Extract the [x, y] coordinate from the center of the cell holding the provided text.  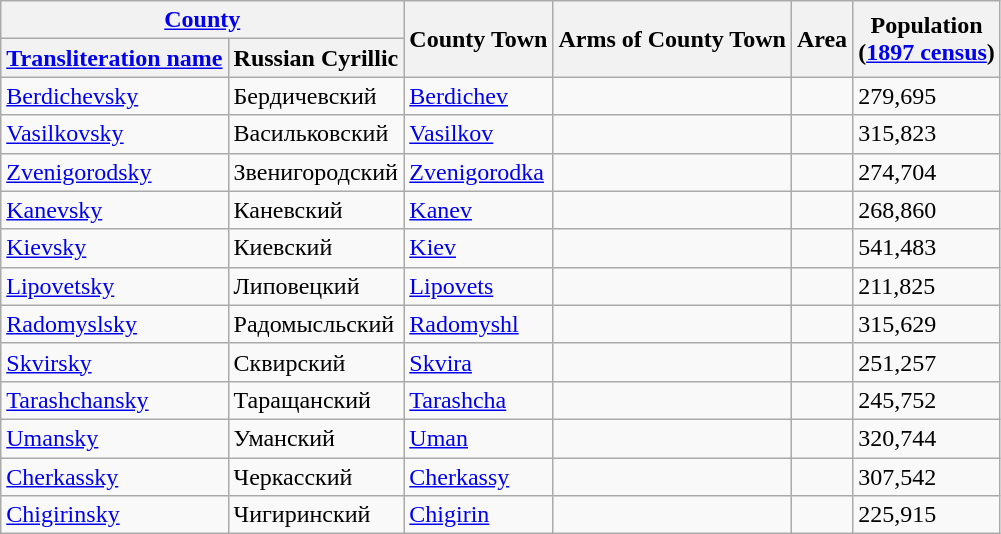
Каневский [316, 210]
Umansky [114, 438]
Cherkassky [114, 477]
Киевский [316, 248]
Чигиринский [316, 515]
Skvirsky [114, 362]
Zvenigorodsky [114, 172]
Radomyshl [478, 324]
Васильковский [316, 134]
Uman [478, 438]
County Town [478, 39]
Transliteration name [114, 58]
Kievsky [114, 248]
Уманский [316, 438]
Lipovetsky [114, 286]
Skvira [478, 362]
Таращанский [316, 400]
Kiev [478, 248]
279,695 [927, 96]
307,542 [927, 477]
Звенигородский [316, 172]
Arms of County Town [672, 39]
Berdichev [478, 96]
Kanevsky [114, 210]
Бердичевский [316, 96]
Area [822, 39]
Сквирский [316, 362]
Липовецкий [316, 286]
245,752 [927, 400]
251,257 [927, 362]
Tarashcha [478, 400]
Zvenigorodka [478, 172]
Vasilkov [478, 134]
211,825 [927, 286]
315,629 [927, 324]
Радомысльский [316, 324]
Russian Cyrillic [316, 58]
225,915 [927, 515]
Vasilkovsky [114, 134]
Radomyslsky [114, 324]
Tarashchansky [114, 400]
Chigirin [478, 515]
315,823 [927, 134]
Berdichevsky [114, 96]
Lipovets [478, 286]
Cherkassy [478, 477]
268,860 [927, 210]
Chigirinsky [114, 515]
Kanev [478, 210]
County [202, 20]
541,483 [927, 248]
274,704 [927, 172]
320,744 [927, 438]
Population(1897 census) [927, 39]
Черкасский [316, 477]
